Find where the given text appears and provide that cell's center as (X, Y) coordinate. 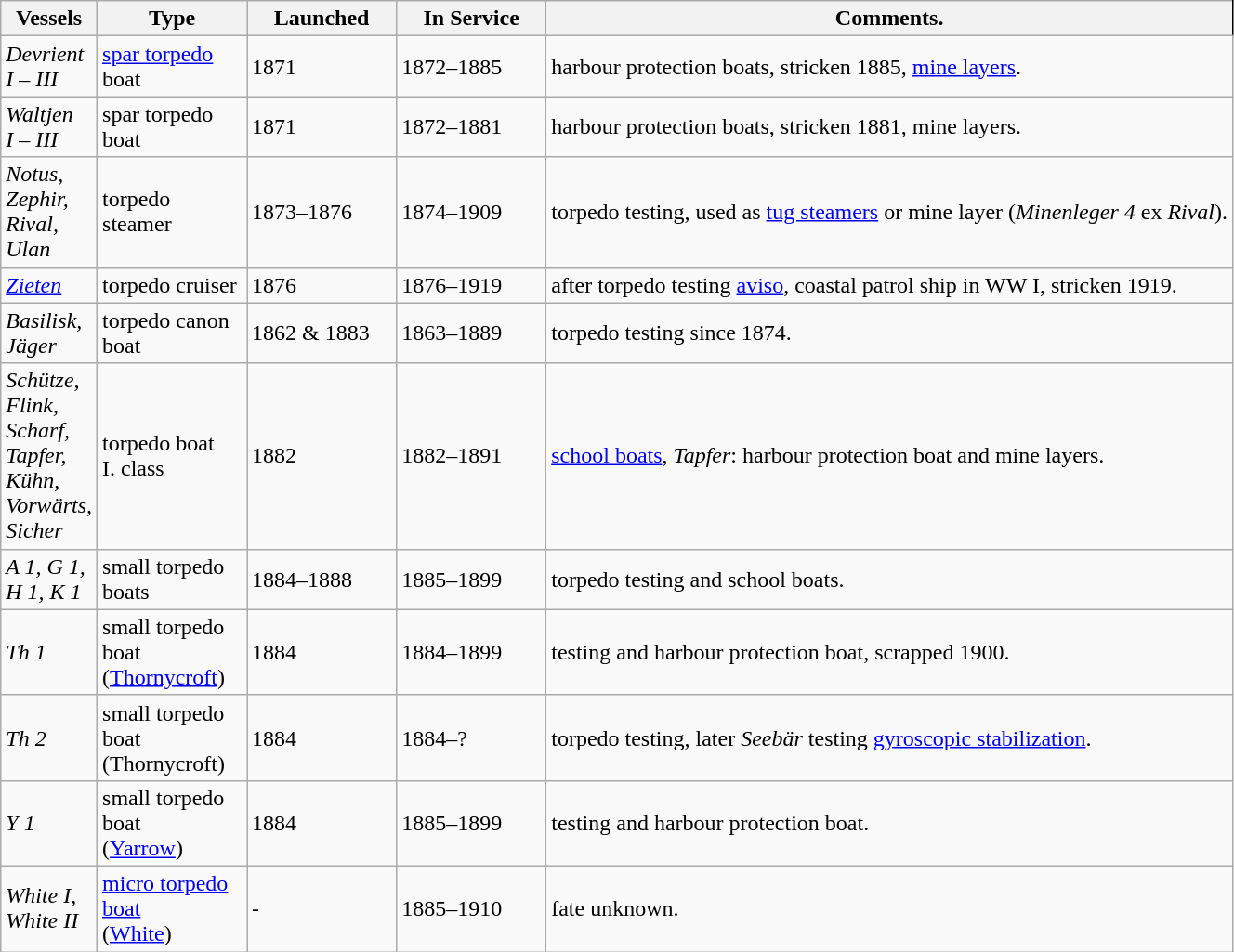
Schütze, Flink, Scharf, Tapfer, Kühn, Vorwärts, Sicher (49, 456)
Y 1 (49, 823)
fate unknown. (890, 908)
1884–? (472, 737)
1863–1889 (472, 333)
1884–1899 (472, 652)
1862 & 1883 (322, 333)
torpedo testing and school boats. (890, 580)
1876–1919 (472, 285)
torpedo testing, used as tug steamers or mine layer (Minenleger 4 ex Rival). (890, 212)
Launched (322, 19)
1885–1910 (472, 908)
WaltjenI – III (49, 126)
1876 (322, 285)
school boats, Tapfer: harbour protection boat and mine layers. (890, 456)
after torpedo testing aviso, coastal patrol ship in WW I, stricken 1919. (890, 285)
1873–1876 (322, 212)
Type (173, 19)
1884–1888 (322, 580)
1872–1885 (472, 67)
DevrientI – III (49, 67)
torpedo cruiser (173, 285)
small torpedo boat(Yarrow) (173, 823)
1874–1909 (472, 212)
Vessels (49, 19)
Comments. (890, 19)
1882 (322, 456)
torpedo testing, later Seebär testing gyroscopic stabilization. (890, 737)
Zieten (49, 285)
testing and harbour protection boat, scrapped 1900. (890, 652)
1872–1881 (472, 126)
torpedo steamer (173, 212)
1882–1891 (472, 456)
In Service (472, 19)
- (322, 908)
Notus, Zephir, Rival, Ulan (49, 212)
micro torpedo boat(White) (173, 908)
harbour protection boats, stricken 1885, mine layers. (890, 67)
A 1, G 1, H 1, K 1 (49, 580)
harbour protection boats, stricken 1881, mine layers. (890, 126)
Th 1 (49, 652)
Basilisk, Jäger (49, 333)
torpedo canon boat (173, 333)
testing and harbour protection boat. (890, 823)
torpedo testing since 1874. (890, 333)
White I, White II (49, 908)
Th 2 (49, 737)
small torpedo boats (173, 580)
torpedo boatI. class (173, 456)
